Pinpoint the cell where the given text exists, returning its (X, Y) midpoint coordinate. 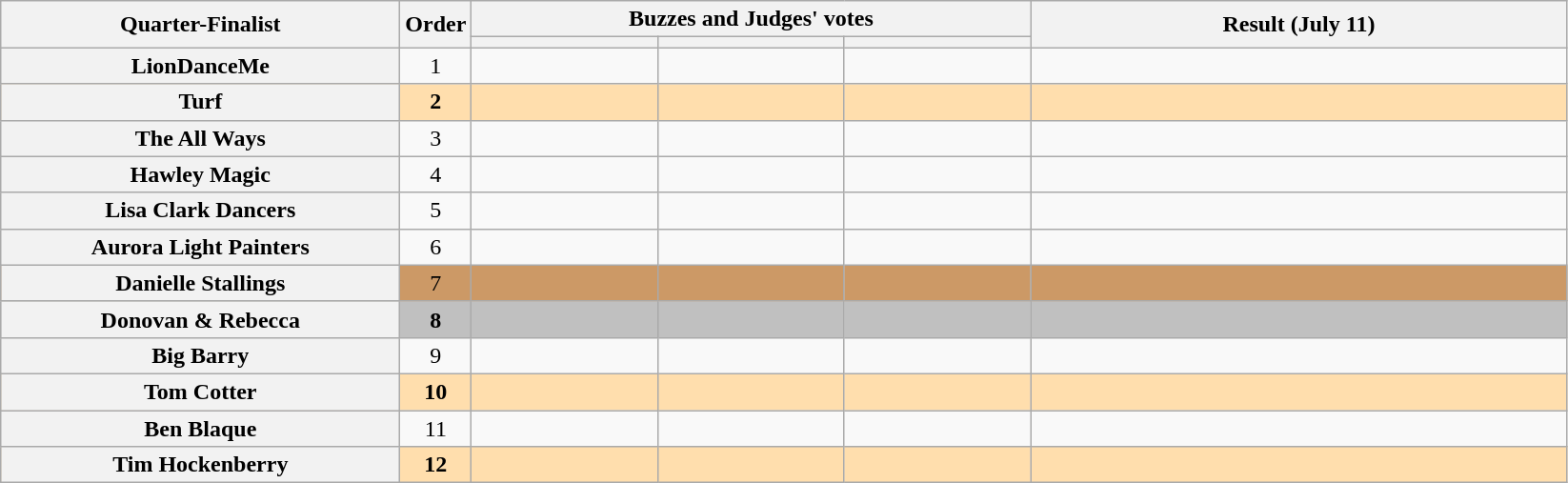
Buzzes and Judges' votes (751, 19)
4 (436, 174)
Tom Cotter (200, 392)
11 (436, 428)
3 (436, 138)
Donovan & Rebecca (200, 319)
Quarter-Finalist (200, 25)
Danielle Stallings (200, 283)
Lisa Clark Dancers (200, 211)
Result (July 11) (1299, 25)
2 (436, 102)
6 (436, 247)
7 (436, 283)
LionDanceMe (200, 66)
Order (436, 25)
Big Barry (200, 355)
Hawley Magic (200, 174)
The All Ways (200, 138)
10 (436, 392)
5 (436, 211)
Turf (200, 102)
Tim Hockenberry (200, 465)
Aurora Light Painters (200, 247)
Ben Blaque (200, 428)
1 (436, 66)
8 (436, 319)
9 (436, 355)
12 (436, 465)
